Extract the [x, y] coordinate from the center of the cell holding the provided text.  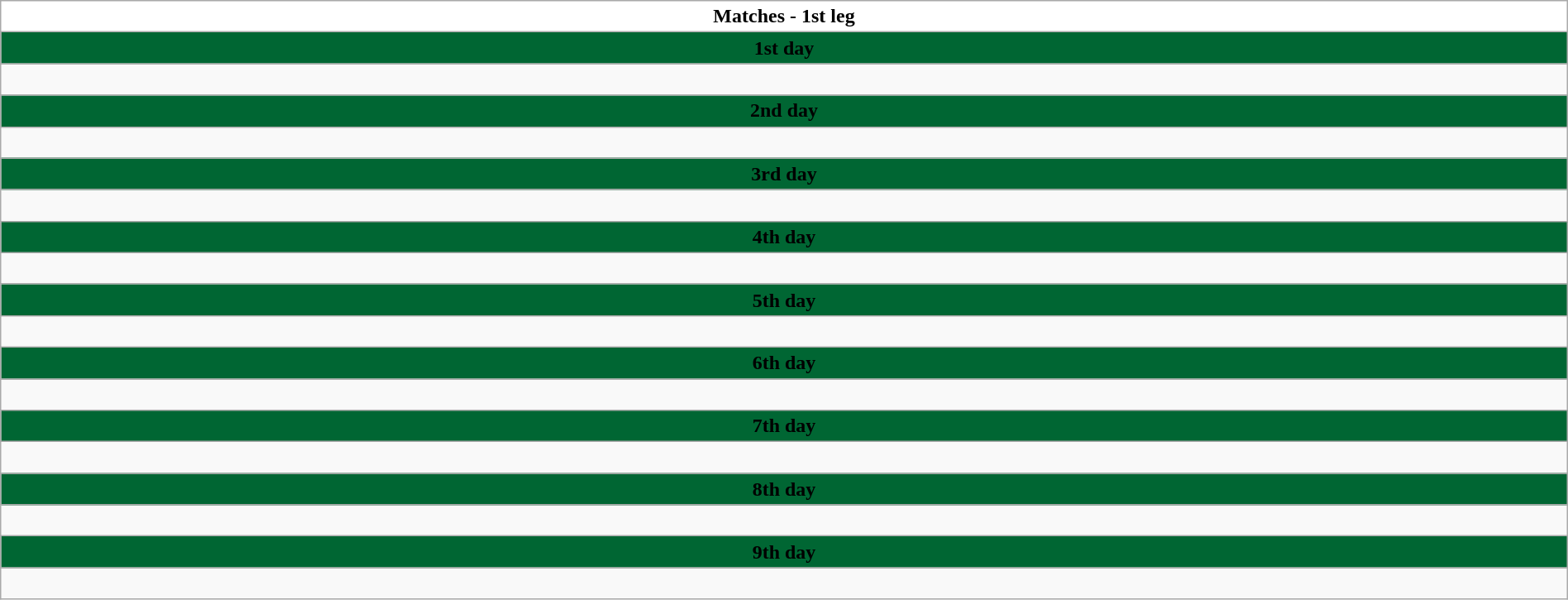
1st day [784, 48]
Matches - 1st leg [784, 17]
2nd day [784, 111]
8th day [784, 489]
6th day [784, 362]
4th day [784, 237]
3rd day [784, 174]
7th day [784, 426]
9th day [784, 552]
5th day [784, 300]
